Detect which cell encompasses the target text, then output its [x, y] center coordinate. 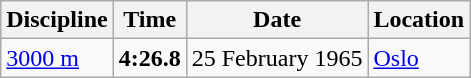
Discipline [57, 20]
Oslo [419, 58]
25 February 1965 [277, 58]
Date [277, 20]
Location [419, 20]
Time [150, 20]
3000 m [57, 58]
4:26.8 [150, 58]
